Pinpoint the cell where the given text exists, returning its (x, y) midpoint coordinate. 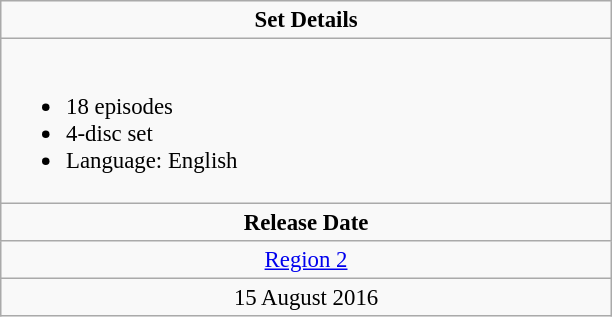
Region 2 (306, 259)
18 episodes4-disc setLanguage: English (306, 121)
Release Date (306, 222)
15 August 2016 (306, 297)
Set Details (306, 20)
